Return [x, y] of the center of cell containing provided text 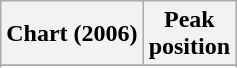
Chart (2006) [72, 34]
Peakposition [189, 34]
